Search for the cell housing the specified text and yield its (x, y) center coordinate. 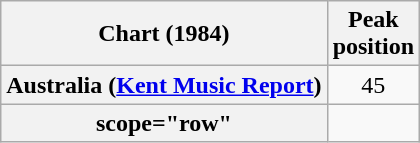
Chart (1984) (164, 34)
45 (373, 85)
scope="row" (164, 123)
Australia (Kent Music Report) (164, 85)
Peakposition (373, 34)
